From the cell containing the given text, extract its center point as [x, y] coordinate. 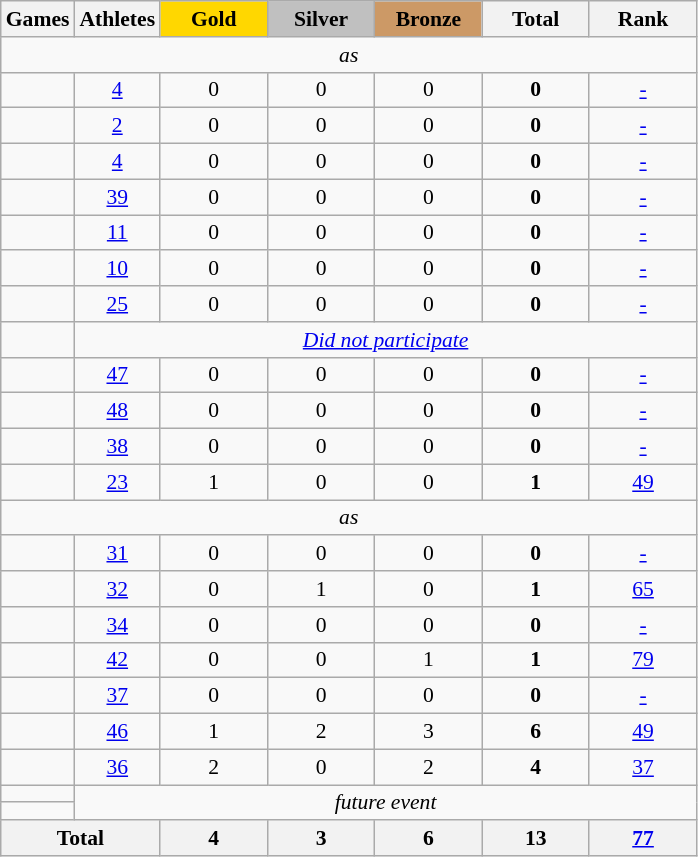
34 [117, 625]
65 [642, 589]
Athletes [117, 19]
47 [117, 375]
10 [117, 269]
46 [117, 732]
Silver [320, 19]
23 [117, 482]
Bronze [428, 19]
13 [536, 839]
Did not participate [385, 340]
48 [117, 411]
future event [385, 803]
Gold [214, 19]
31 [117, 554]
42 [117, 660]
11 [117, 233]
Games [38, 19]
36 [117, 767]
39 [117, 197]
77 [642, 839]
32 [117, 589]
38 [117, 447]
Rank [642, 19]
79 [642, 660]
25 [117, 304]
